Capture the cell that displays the provided text and extract its (X, Y) central coordinate. 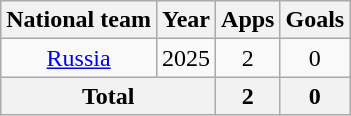
2025 (186, 58)
Apps (248, 20)
Goals (315, 20)
Year (186, 20)
Russia (79, 58)
National team (79, 20)
Total (108, 96)
